Detect which cell encompasses the target text, then output its (x, y) center coordinate. 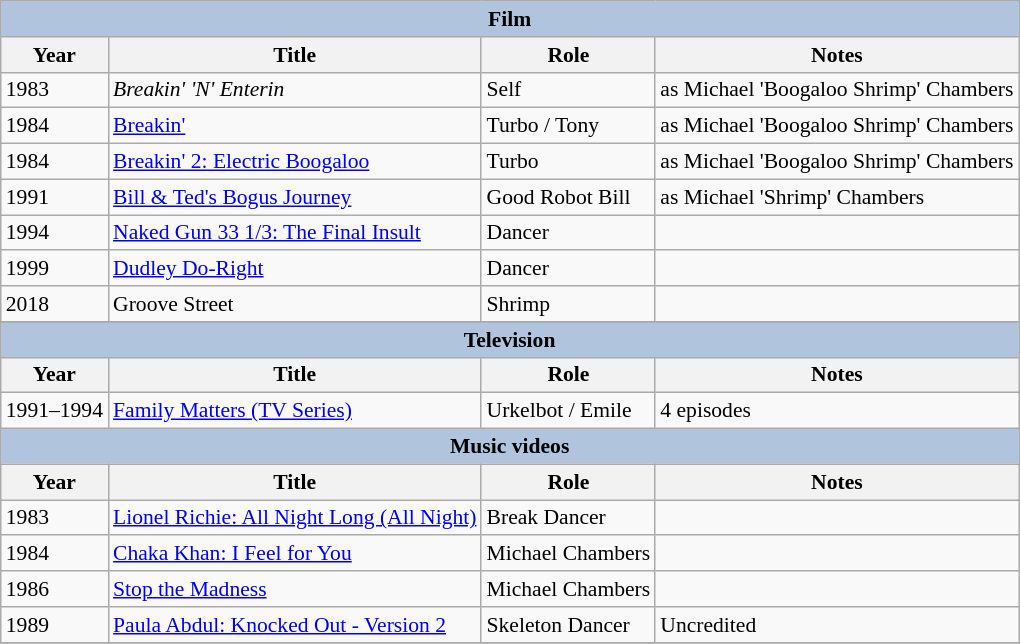
Stop the Madness (294, 589)
1986 (54, 589)
Break Dancer (568, 518)
Breakin' 2: Electric Boogaloo (294, 162)
Shrimp (568, 304)
1999 (54, 269)
Film (510, 19)
4 episodes (836, 411)
Good Robot Bill (568, 197)
Turbo / Tony (568, 126)
Urkelbot / Emile (568, 411)
1994 (54, 233)
as Michael 'Shrimp' Chambers (836, 197)
Family Matters (TV Series) (294, 411)
Groove Street (294, 304)
Chaka Khan: I Feel for You (294, 554)
Television (510, 340)
Naked Gun 33 1/3: The Final Insult (294, 233)
Lionel Richie: All Night Long (All Night) (294, 518)
Paula Abdul: Knocked Out - Version 2 (294, 625)
Dudley Do-Right (294, 269)
Breakin' (294, 126)
Bill & Ted's Bogus Journey (294, 197)
Turbo (568, 162)
Uncredited (836, 625)
Self (568, 90)
1991–1994 (54, 411)
Breakin' 'N' Enterin (294, 90)
1989 (54, 625)
1991 (54, 197)
2018 (54, 304)
Music videos (510, 447)
Skeleton Dancer (568, 625)
